Output the (X, Y) coordinate of the center of the cell containing the given text.  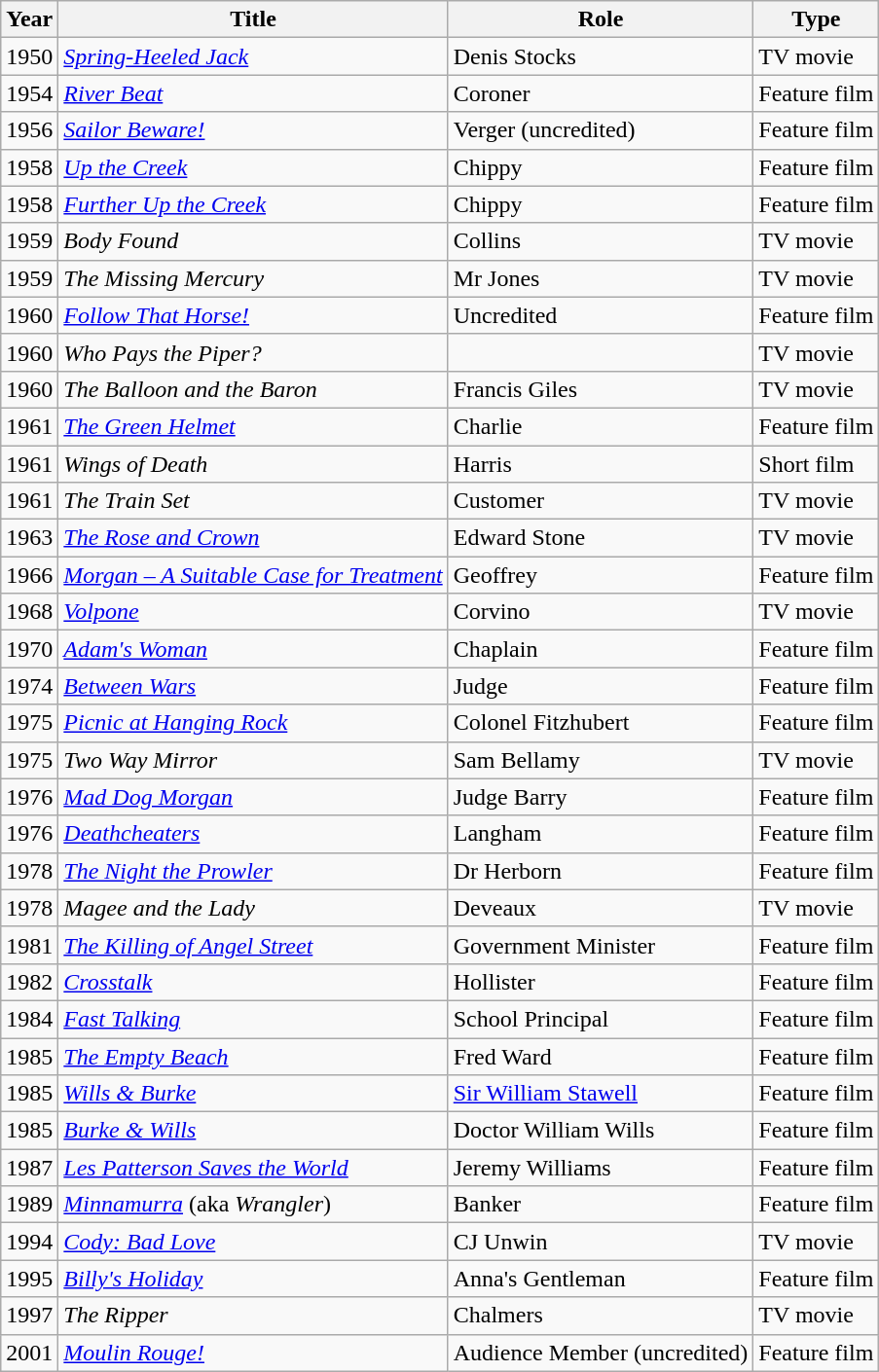
1968 (29, 612)
Moulin Rouge! (253, 1353)
Colonel Fitzhubert (601, 723)
The Train Set (253, 501)
Coroner (601, 93)
Collins (601, 241)
Judge Barry (601, 797)
Francis Giles (601, 389)
Between Wars (253, 686)
Geoffrey (601, 575)
Two Way Mirror (253, 760)
Edward Stone (601, 538)
1956 (29, 130)
1950 (29, 56)
CJ Unwin (601, 1242)
Who Pays the Piper? (253, 352)
Up the Creek (253, 167)
Chaplain (601, 649)
The Ripper (253, 1316)
1963 (29, 538)
Body Found (253, 241)
1989 (29, 1205)
Anna's Gentleman (601, 1279)
Denis Stocks (601, 56)
Fred Ward (601, 1056)
The Missing Mercury (253, 278)
Billy's Holiday (253, 1279)
1987 (29, 1168)
Mr Jones (601, 278)
Volpone (253, 612)
1997 (29, 1316)
Mad Dog Morgan (253, 797)
Wings of Death (253, 464)
Crosstalk (253, 982)
River Beat (253, 93)
Cody: Bad Love (253, 1242)
The Empty Beach (253, 1056)
Government Minister (601, 945)
1981 (29, 945)
Uncredited (601, 315)
Corvino (601, 612)
Title (253, 19)
Charlie (601, 426)
The Rose and Crown (253, 538)
Short film (816, 464)
Role (601, 19)
Magee and the Lady (253, 908)
School Principal (601, 1019)
The Green Helmet (253, 426)
Year (29, 19)
1995 (29, 1279)
Fast Talking (253, 1019)
The Balloon and the Baron (253, 389)
Follow That Horse! (253, 315)
Audience Member (uncredited) (601, 1353)
Verger (uncredited) (601, 130)
Hollister (601, 982)
1966 (29, 575)
1974 (29, 686)
Burke & Wills (253, 1131)
The Killing of Angel Street (253, 945)
Adam's Woman (253, 649)
Les Patterson Saves the World (253, 1168)
Sailor Beware! (253, 130)
Sam Bellamy (601, 760)
Jeremy Williams (601, 1168)
2001 (29, 1353)
Minnamurra (aka Wrangler) (253, 1205)
The Night the Prowler (253, 871)
Doctor William Wills (601, 1131)
Dr Herborn (601, 871)
Deveaux (601, 908)
1970 (29, 649)
Sir William Stawell (601, 1094)
1994 (29, 1242)
Spring-Heeled Jack (253, 56)
1954 (29, 93)
Judge (601, 686)
Langham (601, 834)
Deathcheaters (253, 834)
Morgan – A Suitable Case for Treatment (253, 575)
1984 (29, 1019)
1982 (29, 982)
Type (816, 19)
Wills & Burke (253, 1094)
Banker (601, 1205)
Chalmers (601, 1316)
Customer (601, 501)
Harris (601, 464)
Picnic at Hanging Rock (253, 723)
Further Up the Creek (253, 204)
